Pinpoint the cell where the given text exists, returning its [X, Y] midpoint coordinate. 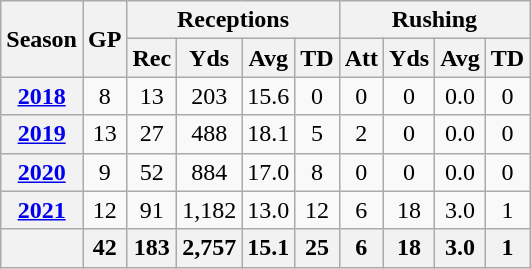
2 [361, 134]
2,757 [210, 248]
884 [210, 172]
Receptions [233, 20]
488 [210, 134]
18.1 [268, 134]
91 [152, 210]
2021 [42, 210]
52 [152, 172]
5 [317, 134]
2020 [42, 172]
9 [104, 172]
Season [42, 39]
27 [152, 134]
25 [317, 248]
17.0 [268, 172]
1,182 [210, 210]
15.1 [268, 248]
2018 [42, 96]
GP [104, 39]
42 [104, 248]
183 [152, 248]
Rushing [434, 20]
Rec [152, 58]
13.0 [268, 210]
203 [210, 96]
15.6 [268, 96]
2019 [42, 134]
Att [361, 58]
